Return the (x, y) coordinate for the center point of the cell that contains the specified text.  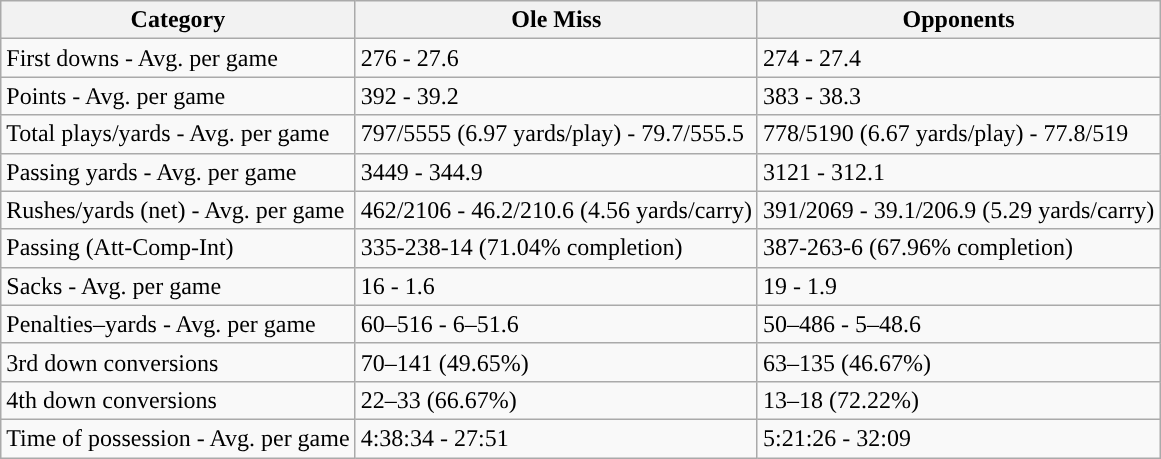
63–135 (46.67%) (958, 362)
778/5190 (6.67 yards/play) - 77.8/519 (958, 134)
Penalties–yards - Avg. per game (178, 324)
3rd down conversions (178, 362)
Passing yards - Avg. per game (178, 172)
3449 - 344.9 (556, 172)
13–18 (72.22%) (958, 400)
19 - 1.9 (958, 286)
60–516 - 6–51.6 (556, 324)
First downs - Avg. per game (178, 58)
391/2069 - 39.1/206.9 (5.29 yards/carry) (958, 210)
335-238-14 (71.04% completion) (556, 248)
50–486 - 5–48.6 (958, 324)
4:38:34 - 27:51 (556, 438)
392 - 39.2 (556, 96)
797/5555 (6.97 yards/play) - 79.7/555.5 (556, 134)
276 - 27.6 (556, 58)
70–141 (49.65%) (556, 362)
274 - 27.4 (958, 58)
Points - Avg. per game (178, 96)
387-263-6 (67.96% completion) (958, 248)
Rushes/yards (net) - Avg. per game (178, 210)
Total plays/yards - Avg. per game (178, 134)
4th down conversions (178, 400)
3121 - 312.1 (958, 172)
Time of possession - Avg. per game (178, 438)
383 - 38.3 (958, 96)
Category (178, 20)
462/2106 - 46.2/210.6 (4.56 yards/carry) (556, 210)
Opponents (958, 20)
Passing (Att-Comp-Int) (178, 248)
16 - 1.6 (556, 286)
Sacks - Avg. per game (178, 286)
5:21:26 - 32:09 (958, 438)
22–33 (66.67%) (556, 400)
Ole Miss (556, 20)
